Pinpoint the cell where the given text exists, returning its [X, Y] midpoint coordinate. 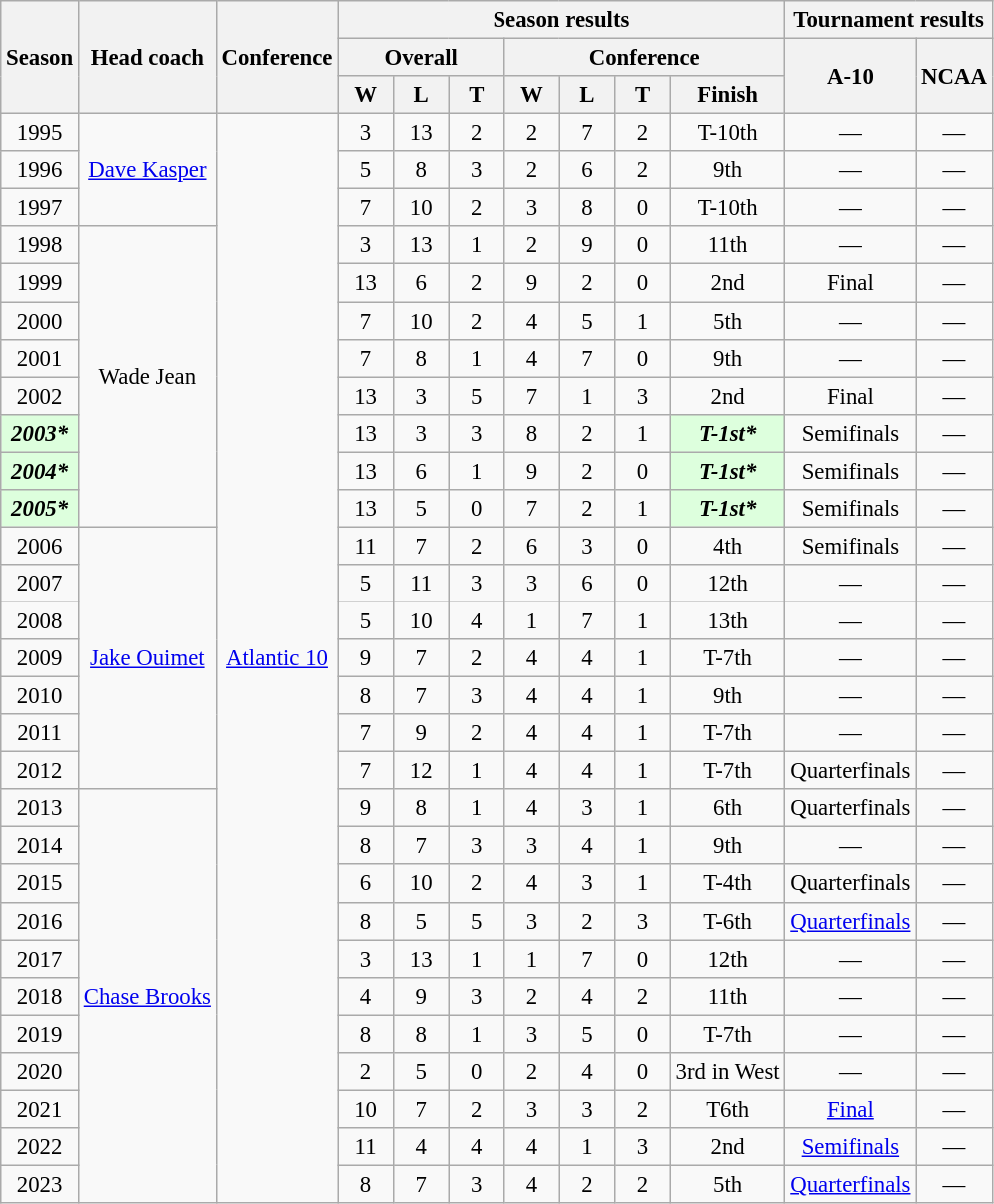
6th [727, 808]
2010 [40, 696]
T-4th [727, 884]
2022 [40, 1147]
NCAA [954, 76]
2003* [40, 433]
2021 [40, 1109]
2019 [40, 1034]
2014 [40, 846]
Wade Jean [147, 376]
1998 [40, 245]
2004* [40, 471]
2013 [40, 808]
2009 [40, 658]
Jake Ouimet [147, 657]
Finish [727, 95]
13th [727, 620]
2023 [40, 1184]
Atlantic 10 [277, 658]
3rd in West [727, 1072]
1999 [40, 283]
2018 [40, 996]
2015 [40, 884]
2000 [40, 321]
Dave Kasper [147, 170]
Chase Brooks [147, 996]
2012 [40, 771]
2017 [40, 959]
1997 [40, 208]
T6th [727, 1109]
Head coach [147, 58]
A-10 [851, 76]
Season [40, 58]
T-6th [727, 921]
2016 [40, 921]
2020 [40, 1072]
12 [421, 771]
Season results [561, 20]
2011 [40, 733]
4th [727, 546]
2002 [40, 396]
2008 [40, 620]
2001 [40, 358]
2006 [40, 546]
1995 [40, 133]
2005* [40, 509]
Tournament results [889, 20]
2007 [40, 584]
Overall [422, 58]
1996 [40, 170]
